Capture the cell that displays the provided text and extract its (x, y) central coordinate. 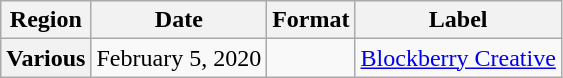
February 5, 2020 (179, 58)
Date (179, 20)
Blockberry Creative (458, 58)
Label (458, 20)
Region (46, 20)
Various (46, 58)
Format (311, 20)
